Identify which cell holds the provided text, then report its [x, y] central coordinate. 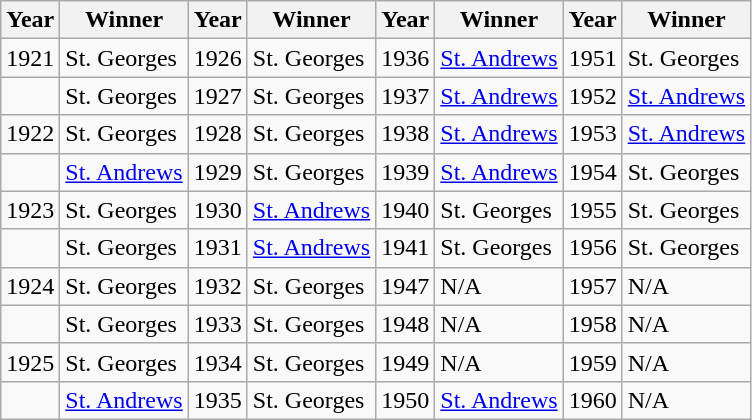
1957 [592, 286]
1953 [592, 134]
1940 [406, 210]
1951 [592, 58]
1931 [218, 248]
1941 [406, 248]
1954 [592, 172]
1927 [218, 96]
1933 [218, 324]
1935 [218, 400]
1958 [592, 324]
1928 [218, 134]
1924 [30, 286]
1923 [30, 210]
1922 [30, 134]
1934 [218, 362]
1938 [406, 134]
1936 [406, 58]
1956 [592, 248]
1952 [592, 96]
1960 [592, 400]
1949 [406, 362]
1929 [218, 172]
1939 [406, 172]
1925 [30, 362]
1921 [30, 58]
1948 [406, 324]
1955 [592, 210]
1932 [218, 286]
1947 [406, 286]
1950 [406, 400]
1937 [406, 96]
1930 [218, 210]
1926 [218, 58]
1959 [592, 362]
